Find where the given text appears and provide that cell's center as (x, y) coordinate. 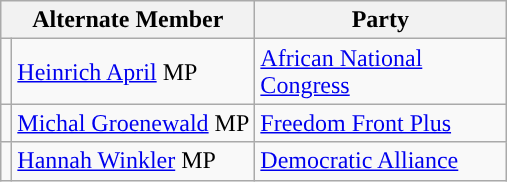
Democratic Alliance (380, 161)
African National Congress (380, 72)
Michal Groenewald MP (134, 123)
Hannah Winkler MP (134, 161)
Alternate Member (128, 20)
Heinrich April MP (134, 72)
Party (380, 20)
Freedom Front Plus (380, 123)
